Detect which cell encompasses the target text, then output its (x, y) center coordinate. 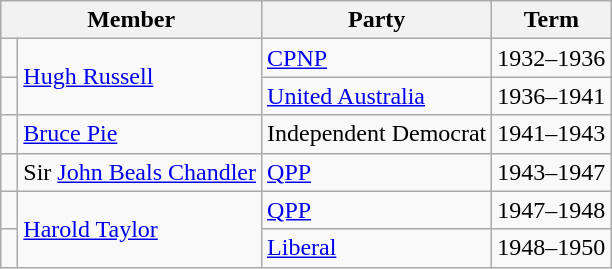
1932–1936 (552, 58)
CPNP (377, 58)
1936–1941 (552, 96)
Harold Taylor (140, 229)
Member (132, 20)
1941–1943 (552, 134)
Bruce Pie (140, 134)
United Australia (377, 96)
Party (377, 20)
1948–1950 (552, 248)
Liberal (377, 248)
Hugh Russell (140, 77)
1947–1948 (552, 210)
Term (552, 20)
Sir John Beals Chandler (140, 172)
1943–1947 (552, 172)
Independent Democrat (377, 134)
